Scan for the cell matching the given text and deliver its (x, y) coordinate at center. 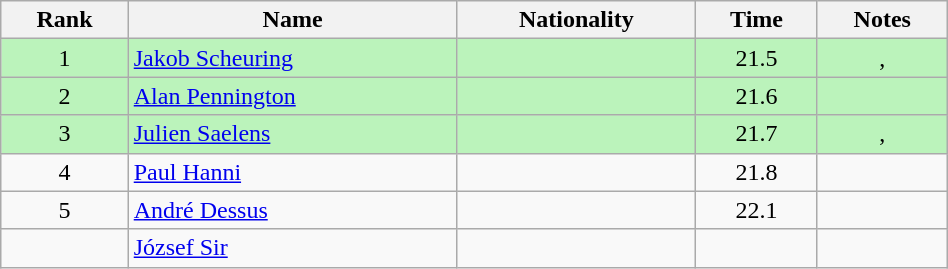
5 (64, 210)
Time (757, 20)
André Dessus (292, 210)
József Sir (292, 248)
Nationality (576, 20)
21.7 (757, 134)
21.8 (757, 172)
Paul Hanni (292, 172)
1 (64, 58)
21.5 (757, 58)
22.1 (757, 210)
4 (64, 172)
Julien Saelens (292, 134)
21.6 (757, 96)
Name (292, 20)
Jakob Scheuring (292, 58)
Notes (882, 20)
3 (64, 134)
Alan Pennington (292, 96)
Rank (64, 20)
2 (64, 96)
